Return the (X, Y) coordinate for the center point of the cell that contains the specified text.  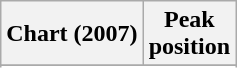
Chart (2007) (72, 34)
Peakposition (189, 34)
